Locate the cell with the specified text and output its [X, Y] center coordinate. 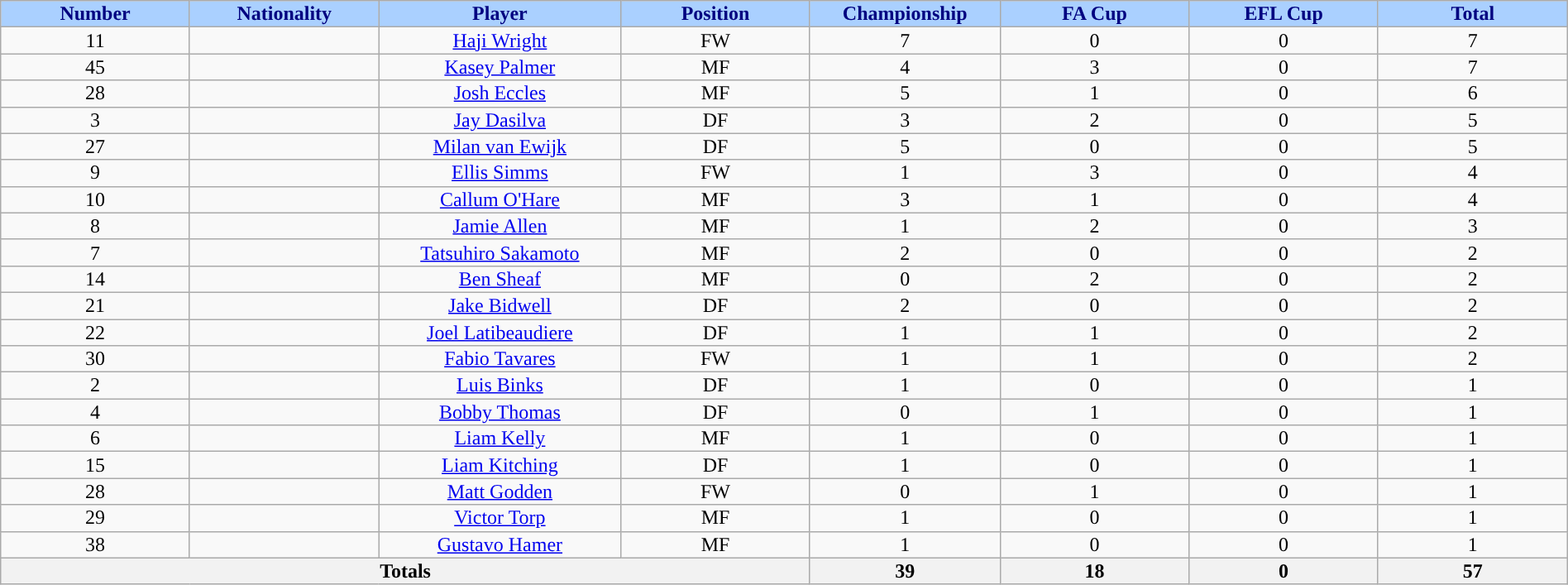
Ellis Simms [500, 173]
Player [500, 14]
Jay Dasilva [500, 120]
Matt Godden [500, 491]
Gustavo Hamer [500, 544]
22 [96, 333]
Jamie Allen [500, 226]
Milan van Ewijk [500, 146]
Callum O'Hare [500, 199]
Jake Bidwell [500, 305]
Ben Sheaf [500, 279]
Kasey Palmer [500, 67]
EFL Cup [1284, 14]
39 [905, 571]
30 [96, 359]
14 [96, 279]
45 [96, 67]
Bobby Thomas [500, 412]
21 [96, 305]
11 [96, 41]
Victor Torp [500, 518]
Championship [905, 14]
Fabio Tavares [500, 359]
Haji Wright [500, 41]
9 [96, 173]
Totals [405, 571]
Position [716, 14]
Liam Kitching [500, 465]
Number [96, 14]
29 [96, 518]
10 [96, 199]
FA Cup [1095, 14]
Liam Kelly [500, 439]
27 [96, 146]
38 [96, 544]
Josh Eccles [500, 94]
Joel Latibeaudiere [500, 333]
57 [1472, 571]
Total [1472, 14]
Luis Binks [500, 386]
Tatsuhiro Sakamoto [500, 252]
18 [1095, 571]
15 [96, 465]
Nationality [284, 14]
8 [96, 226]
